For the text-containing cell, return its midpoint in (X, Y) coordinate format. 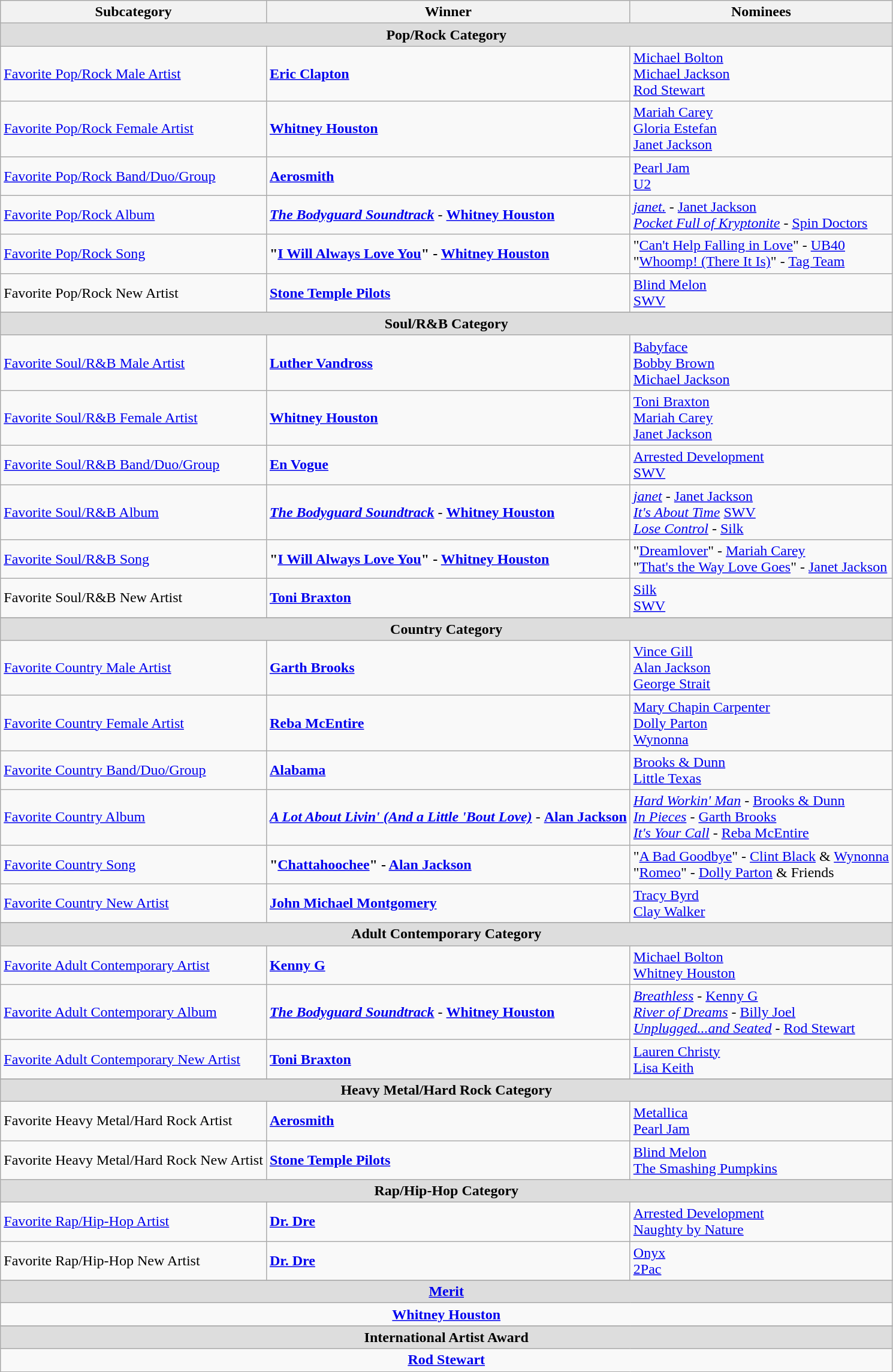
Kenny G (448, 965)
Favorite Adult Contemporary New Artist (134, 1059)
Adult Contemporary Category (446, 934)
Garth Brooks (448, 668)
Pearl Jam U2 (761, 176)
Tracy Byrd Clay Walker (761, 903)
Reba McEntire (448, 723)
Favorite Country New Artist (134, 903)
Favorite Country Male Artist (134, 668)
Favorite Soul/R&B Song (134, 560)
Rod Stewart (446, 1360)
Arrested Development SWV (761, 465)
Favorite Heavy Metal/Hard Rock New Artist (134, 1160)
Favorite Pop/Rock Band/Duo/Group (134, 176)
En Vogue (448, 465)
Toni Braxton Mariah Carey Janet Jackson (761, 418)
Heavy Metal/Hard Rock Category (446, 1090)
Hard Workin' Man - Brooks & Dunn In Pieces - Garth Brooks It's Your Call - Reba McEntire (761, 817)
Rap/Hip-Hop Category (446, 1191)
Favorite Soul/R&B Male Artist (134, 362)
"Chattahoochee" - Alan Jackson (448, 864)
Favorite Country Female Artist (134, 723)
Favorite Pop/Rock Song (134, 254)
Country Category (446, 629)
Onyx 2Pac (761, 1261)
Favorite Country Song (134, 864)
Michael Bolton Whitney Houston (761, 965)
Favorite Soul/R&B Band/Duo/Group (134, 465)
Merit (446, 1292)
"Dreamlover" - Mariah Carey "That's the Way Love Goes" - Janet Jackson (761, 560)
Silk SWV (761, 598)
Arrested Development Naughty by Nature (761, 1222)
Breathless - Kenny G River of Dreams - Billy Joel Unplugged...and Seated - Rod Stewart (761, 1012)
Luther Vandross (448, 362)
Nominees (761, 12)
A Lot About Livin' (And a Little 'Bout Love) - Alan Jackson (448, 817)
Favorite Rap/Hip-Hop New Artist (134, 1261)
Favorite Pop/Rock Male Artist (134, 74)
Favorite Pop/Rock New Artist (134, 292)
Favorite Pop/Rock Album (134, 214)
janet. - Janet Jackson Pocket Full of Kryptonite - Spin Doctors (761, 214)
Eric Clapton (448, 74)
janet - Janet Jackson It's About Time SWV Lose Control - Silk (761, 512)
Favorite Rap/Hip-Hop Artist (134, 1222)
Lauren Christy Lisa Keith (761, 1059)
Metallica Pearl Jam (761, 1120)
Favorite Adult Contemporary Artist (134, 965)
"Can't Help Falling in Love" - UB40 "Whoomp! (There It Is)" - Tag Team (761, 254)
Winner (448, 12)
Favorite Country Album (134, 817)
Alabama (448, 770)
Favorite Soul/R&B New Artist (134, 598)
Favorite Soul/R&B Female Artist (134, 418)
John Michael Montgomery (448, 903)
Babyface Bobby Brown Michael Jackson (761, 362)
Favorite Adult Contemporary Album (134, 1012)
Mary Chapin Carpenter Dolly Parton Wynonna (761, 723)
Mariah Carey Gloria Estefan Janet Jackson (761, 129)
Favorite Pop/Rock Female Artist (134, 129)
Pop/Rock Category (446, 35)
"A Bad Goodbye" - Clint Black & Wynonna "Romeo" - Dolly Parton & Friends (761, 864)
Blind Melon The Smashing Pumpkins (761, 1160)
Favorite Heavy Metal/Hard Rock Artist (134, 1120)
International Artist Award (446, 1337)
Michael Bolton Michael Jackson Rod Stewart (761, 74)
Brooks & Dunn Little Texas (761, 770)
Subcategory (134, 12)
Favorite Soul/R&B Album (134, 512)
Vince Gill Alan Jackson George Strait (761, 668)
Blind Melon SWV (761, 292)
Soul/R&B Category (446, 324)
Favorite Country Band/Duo/Group (134, 770)
